Scan for the cell matching the given text and deliver its (x, y) coordinate at center. 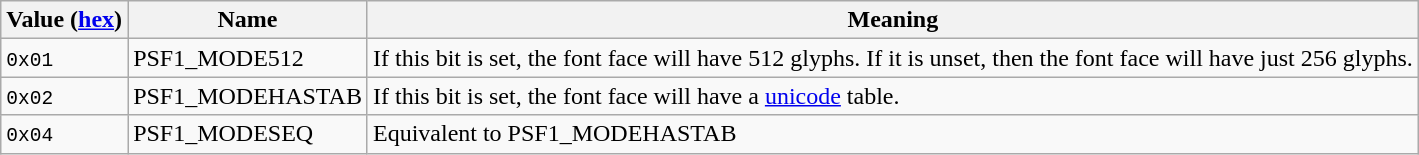
PSF1_MODESEQ (248, 134)
PSF1_MODE512 (248, 58)
Equivalent to PSF1_MODEHASTAB (892, 134)
If this bit is set, the font face will have 512 glyphs. If it is unset, then the font face will have just 256 glyphs. (892, 58)
0x04 (64, 134)
Meaning (892, 20)
0x02 (64, 96)
If this bit is set, the font face will have a unicode table. (892, 96)
0x01 (64, 58)
Name (248, 20)
Value (hex) (64, 20)
PSF1_MODEHASTAB (248, 96)
